Extract the (X, Y) coordinate from the center of the cell holding the provided text.  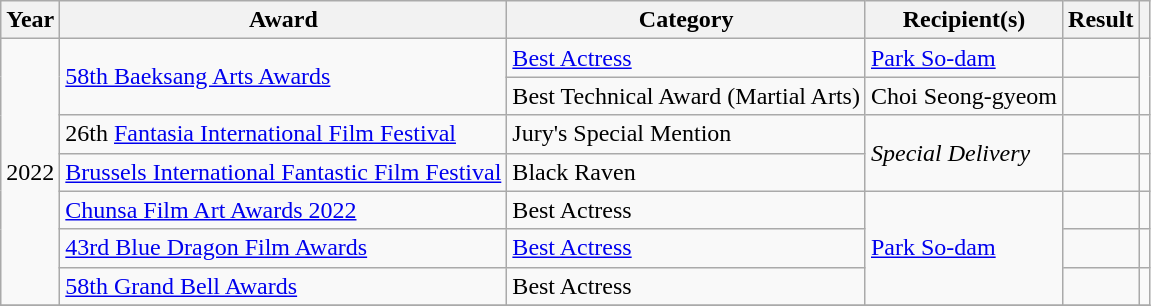
Chunsa Film Art Awards 2022 (284, 210)
58th Grand Bell Awards (284, 286)
Category (686, 20)
Choi Seong-gyeom (964, 96)
2022 (30, 172)
Brussels International Fantastic Film Festival (284, 172)
Black Raven (686, 172)
58th Baeksang Arts Awards (284, 77)
43rd Blue Dragon Film Awards (284, 248)
Result (1101, 20)
Special Delivery (964, 153)
Year (30, 20)
Award (284, 20)
Jury's Special Mention (686, 134)
Best Technical Award (Martial Arts) (686, 96)
26th Fantasia International Film Festival (284, 134)
Recipient(s) (964, 20)
